For the text-containing cell, return its midpoint in [X, Y] coordinate format. 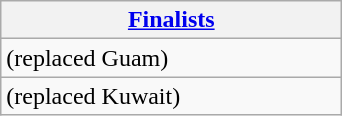
(replaced Guam) [172, 58]
Finalists [172, 20]
(replaced Kuwait) [172, 96]
